Return the (X, Y) coordinate for the center point of the cell that contains the specified text.  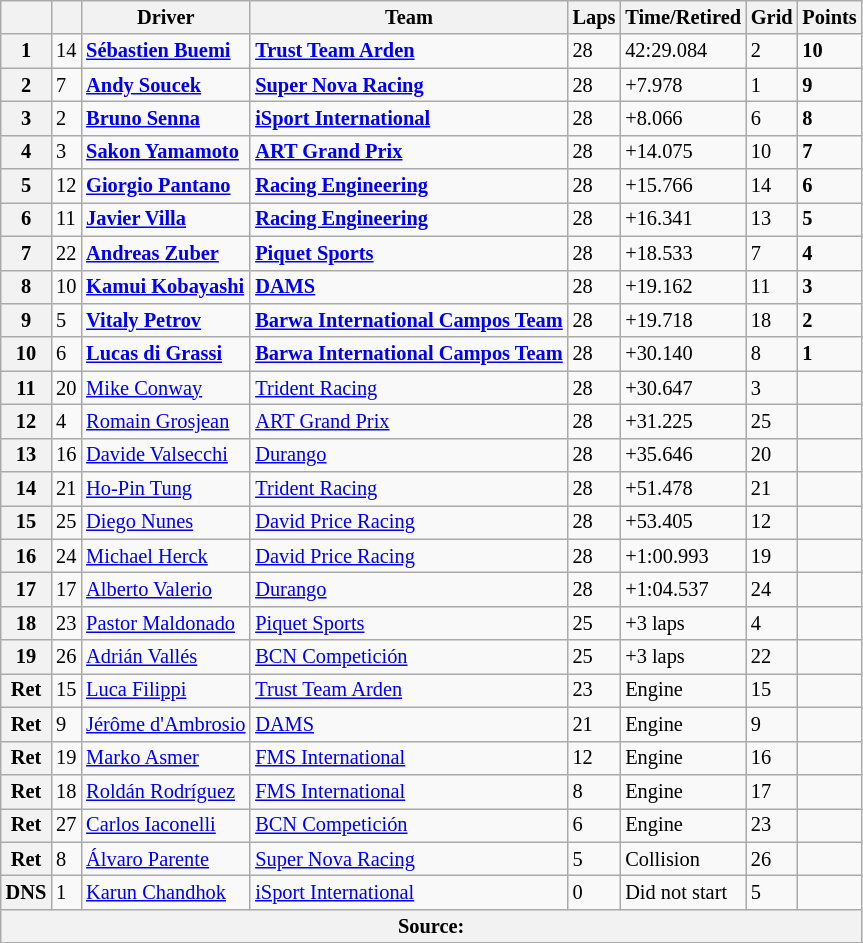
Laps (594, 17)
0 (594, 892)
+14.075 (683, 152)
Ho-Pin Tung (166, 489)
+53.405 (683, 522)
Andy Soucek (166, 85)
+1:00.993 (683, 556)
+8.066 (683, 118)
+18.533 (683, 253)
Driver (166, 17)
Carlos Iaconelli (166, 825)
Source: (432, 926)
Team (408, 17)
Time/Retired (683, 17)
Grid (772, 17)
Roldán Rodríguez (166, 791)
+15.766 (683, 186)
Álvaro Parente (166, 859)
Luca Filippi (166, 690)
+51.478 (683, 489)
Diego Nunes (166, 522)
+31.225 (683, 421)
Alberto Valerio (166, 589)
+19.162 (683, 287)
Collision (683, 859)
+30.140 (683, 354)
Pastor Maldonado (166, 623)
Sébastien Buemi (166, 51)
Adrián Vallés (166, 657)
27 (66, 825)
Andreas Zuber (166, 253)
Bruno Senna (166, 118)
Lucas di Grassi (166, 354)
Michael Herck (166, 556)
+35.646 (683, 455)
Kamui Kobayashi (166, 287)
42:29.084 (683, 51)
Jérôme d'Ambrosio (166, 724)
+30.647 (683, 388)
Giorgio Pantano (166, 186)
Vitaly Petrov (166, 320)
Javier Villa (166, 219)
Points (829, 17)
Karun Chandhok (166, 892)
DNS (26, 892)
Marko Asmer (166, 758)
+7.978 (683, 85)
Did not start (683, 892)
+19.718 (683, 320)
Romain Grosjean (166, 421)
+1:04.537 (683, 589)
Sakon Yamamoto (166, 152)
Davide Valsecchi (166, 455)
Mike Conway (166, 388)
+16.341 (683, 219)
